Return the (x, y) coordinate for the center point of the cell that contains the specified text.  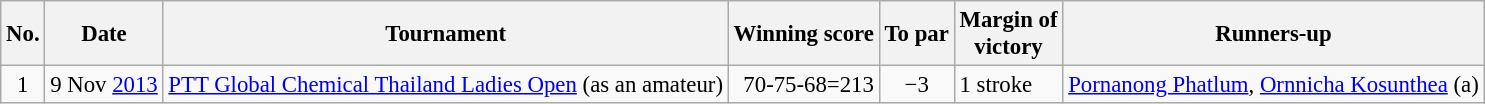
1 (23, 85)
Tournament (446, 34)
Runners-up (1274, 34)
−3 (916, 85)
1 stroke (1008, 85)
No. (23, 34)
PTT Global Chemical Thailand Ladies Open (as an amateur) (446, 85)
Winning score (804, 34)
9 Nov 2013 (104, 85)
Margin ofvictory (1008, 34)
70-75-68=213 (804, 85)
To par (916, 34)
Date (104, 34)
Pornanong Phatlum, Ornnicha Kosunthea (a) (1274, 85)
